For the text-containing cell, return its midpoint in (x, y) coordinate format. 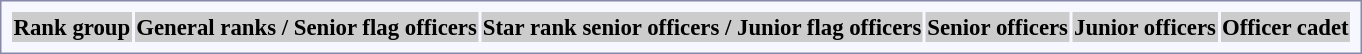
Officer cadet (1285, 27)
General ranks / Senior flag officers (307, 27)
Star rank senior officers / Junior flag officers (702, 27)
Senior officers (998, 27)
Junior officers (1144, 27)
Rank group (72, 27)
